Identify which cell holds the provided text, then report its (x, y) central coordinate. 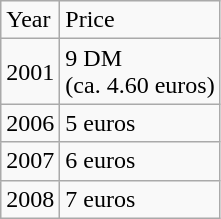
5 euros (140, 123)
7 euros (140, 199)
2007 (30, 161)
2006 (30, 123)
Price (140, 20)
2001 (30, 72)
6 euros (140, 161)
Year (30, 20)
2008 (30, 199)
9 DM (ca. 4.60 euros) (140, 72)
